Return (x, y) of the center of cell containing provided text 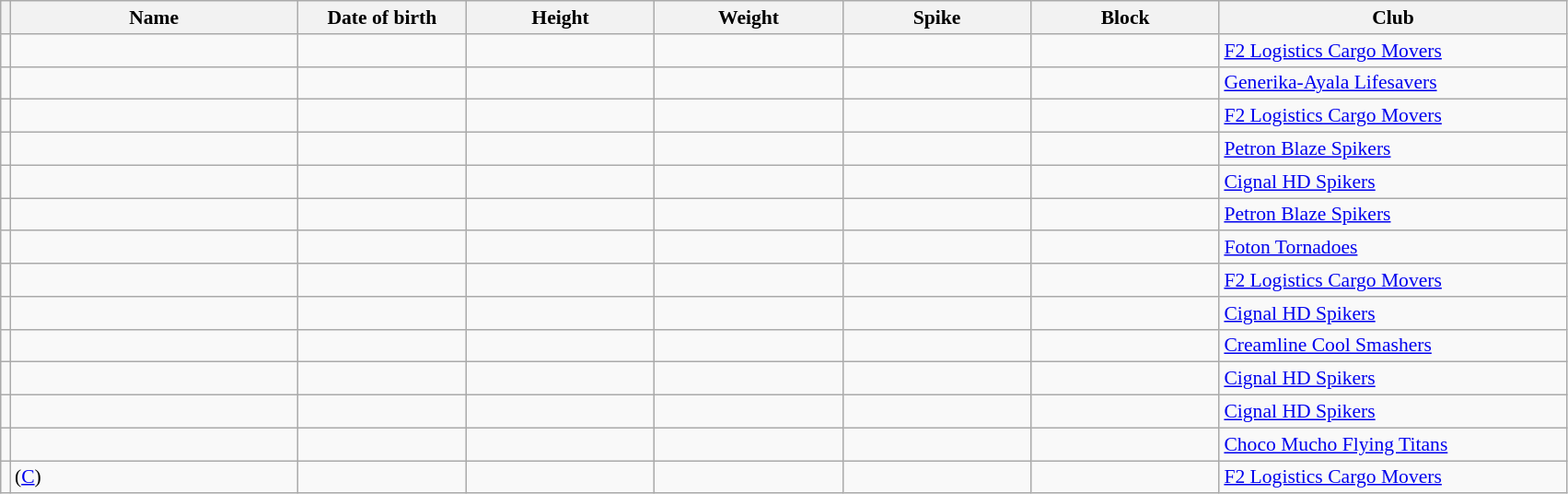
Foton Tornadoes (1392, 248)
Height (560, 18)
Spike (937, 18)
Weight (749, 18)
Club (1392, 18)
Creamline Cool Smashers (1392, 346)
Choco Mucho Flying Titans (1392, 444)
(C) (155, 477)
Generika-Ayala Lifesavers (1392, 83)
Block (1125, 18)
Name (155, 18)
Date of birth (381, 18)
